Extract the [x, y] coordinate from the center of the cell holding the provided text.  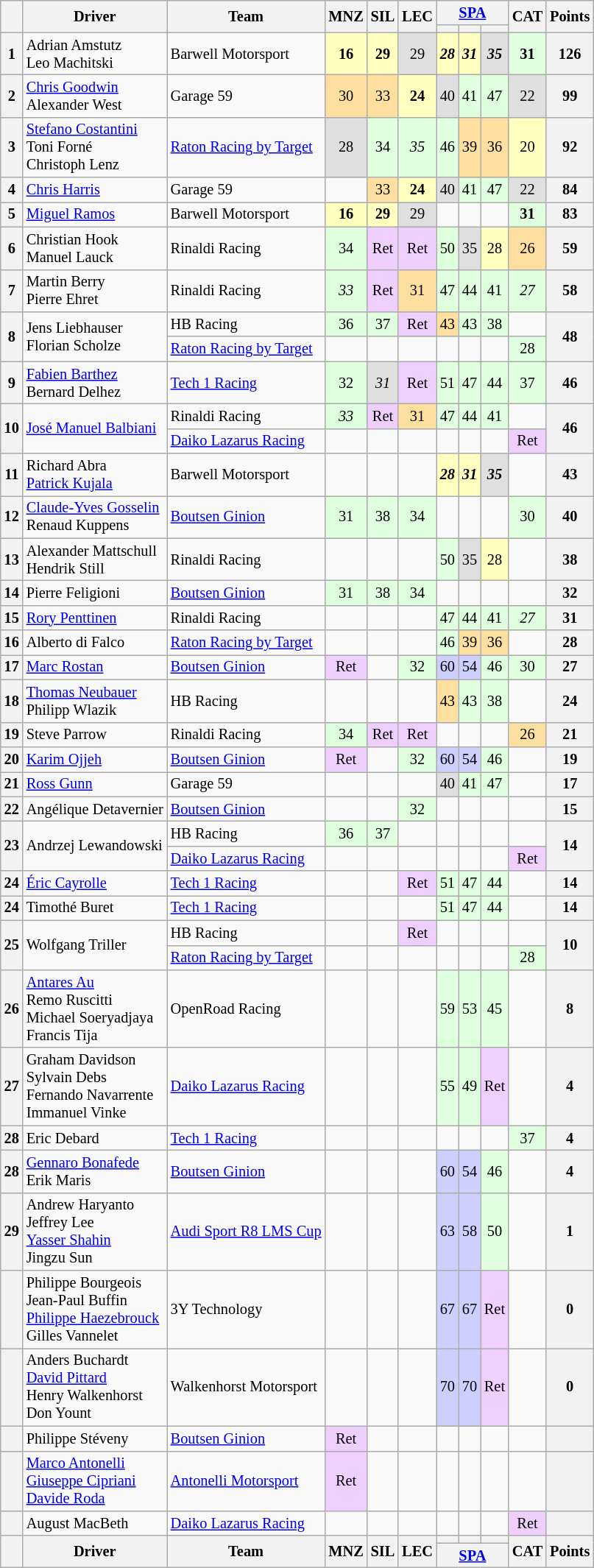
Chris Goodwin Alexander West [95, 96]
Andrew Haryanto Jeffrey Lee Yasser Shahin Jingzu Sun [95, 1232]
Antonelli Motorsport [246, 1481]
Martin Berry Pierre Ehret [95, 291]
Rory Penttinen [95, 618]
Audi Sport R8 LMS Cup [246, 1232]
7 [12, 291]
13 [12, 559]
83 [570, 214]
99 [570, 96]
53 [470, 1009]
Ross Gunn [95, 784]
92 [570, 147]
Christian Hook Manuel Lauck [95, 248]
3 [12, 147]
OpenRoad Racing [246, 1009]
Stefano Costantini Toni Forné Christoph Lenz [95, 147]
Andrzej Lewandowski [95, 845]
45 [495, 1009]
Steve Parrow [95, 735]
Alexander Mattschull Hendrik Still [95, 559]
Chris Harris [95, 190]
48 [570, 336]
August MacBeth [95, 1523]
Richard Abra Patrick Kujala [95, 475]
Marco Antonelli Giuseppe Cipriani Davide Roda [95, 1481]
Gennaro Bonafede Erik Maris [95, 1171]
3Y Technology [246, 1310]
2 [12, 96]
84 [570, 190]
Alberto di Falco [95, 643]
Éric Cayrolle [95, 883]
Marc Rostan [95, 667]
Philippe Stéveny [95, 1438]
23 [12, 845]
63 [448, 1232]
Thomas Neubauer Philipp Wlazik [95, 701]
José Manuel Balbiani [95, 428]
Wolfgang Triller [95, 945]
Pierre Feligioni [95, 593]
55 [448, 1087]
Jens Liebhauser Florian Scholze [95, 336]
11 [12, 475]
Timothé Buret [95, 908]
Eric Debard [95, 1138]
25 [12, 945]
Fabien Barthez Bernard Delhez [95, 383]
Angélique Detavernier [95, 809]
Anders Buchardt David Pittard Henry Walkenhorst Don Yount [95, 1387]
Claude-Yves Gosselin Renaud Kuppens [95, 517]
Philippe Bourgeois Jean-Paul Buffin Philippe Haezebrouck Gilles Vannelet [95, 1310]
Graham Davidson Sylvain Debs Fernando Navarrente Immanuel Vinke [95, 1087]
49 [470, 1087]
Miguel Ramos [95, 214]
Adrian Amstutz Leo Machitski [95, 54]
5 [12, 214]
9 [12, 383]
6 [12, 248]
12 [12, 517]
Karim Ojjeh [95, 759]
Antares Au Remo Ruscitti Michael Soeryadjaya Francis Tija [95, 1009]
126 [570, 54]
18 [12, 701]
Walkenhorst Motorsport [246, 1387]
